From the cell containing the given text, extract its center point as (x, y) coordinate. 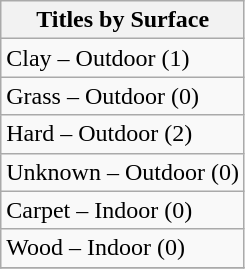
Wood – Indoor (0) (123, 248)
Unknown – Outdoor (0) (123, 172)
Grass – Outdoor (0) (123, 96)
Clay – Outdoor (1) (123, 58)
Titles by Surface (123, 20)
Carpet – Indoor (0) (123, 210)
Hard – Outdoor (2) (123, 134)
